Output the (X, Y) coordinate of the center of the cell containing the given text.  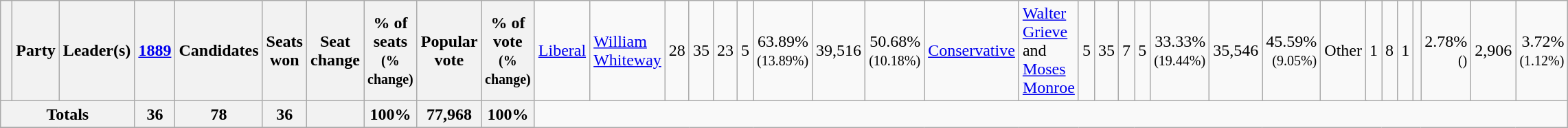
Conservative (972, 51)
2,906 (1493, 51)
Liberal (562, 51)
Candidates (218, 51)
63.89%(13.89%) (783, 51)
28 (677, 51)
45.59%(9.05%) (1291, 51)
78 (218, 114)
33.33%(19.44%) (1180, 51)
Party (36, 51)
Walter Grieve andMoses Monroe (1048, 51)
2.78%() (1446, 51)
Leader(s) (97, 51)
Popular vote (449, 51)
39,516 (839, 51)
% of vote(% change) (508, 51)
50.68%(10.18%) (895, 51)
William Whiteway (628, 51)
1889 (155, 51)
77,968 (449, 114)
3.72%(1.12%) (1542, 51)
Other (1343, 51)
Seat change (335, 51)
Totals (67, 114)
7 (1126, 51)
35,546 (1236, 51)
% of seats(% change) (391, 51)
23 (725, 51)
Seats won (284, 51)
8 (1390, 51)
